Output the [X, Y] coordinate of the center of the cell containing the given text.  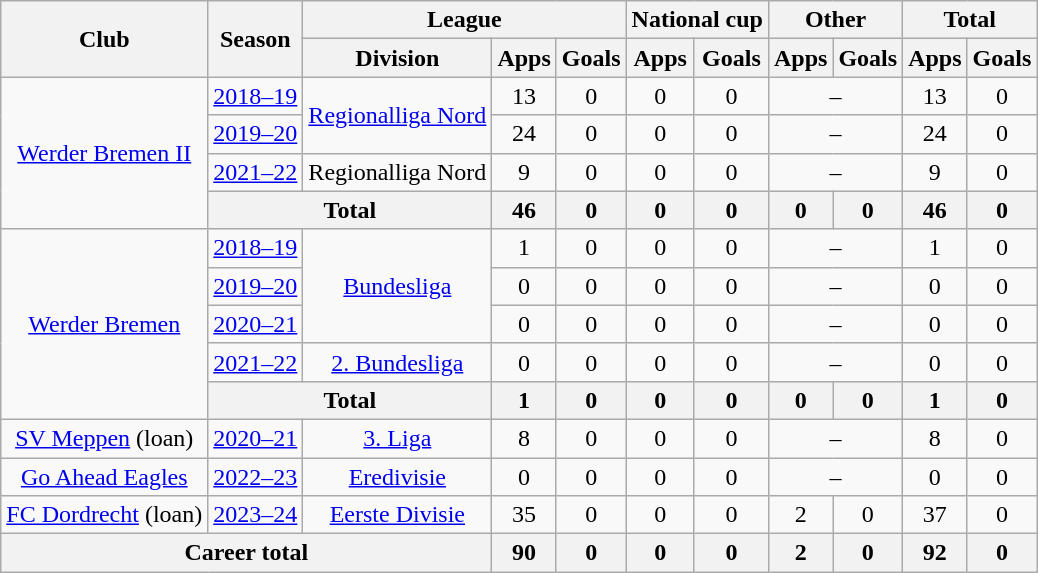
2023–24 [256, 515]
90 [524, 553]
92 [935, 553]
Go Ahead Eagles [104, 477]
2. Bundesliga [398, 362]
Werder Bremen [104, 324]
35 [524, 515]
3. Liga [398, 438]
National cup [697, 20]
2022–23 [256, 477]
Eredivisie [398, 477]
Eerste Divisie [398, 515]
Career total [246, 553]
Season [256, 39]
Club [104, 39]
FC Dordrecht (loan) [104, 515]
Bundesliga [398, 286]
37 [935, 515]
Other [835, 20]
Division [398, 58]
SV Meppen (loan) [104, 438]
Werder Bremen II [104, 153]
League [464, 20]
